Detect which cell encompasses the target text, then output its (x, y) center coordinate. 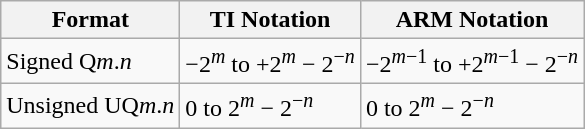
ARM Notation (472, 20)
Format (90, 20)
Unsigned UQm.n (90, 106)
TI Notation (270, 20)
−2m−1 to +2m−1 − 2−n (472, 62)
−2m to +2m − 2−n (270, 62)
Signed Qm.n (90, 62)
